Provide the [x, y] coordinate of the cell's center where the given text is located.  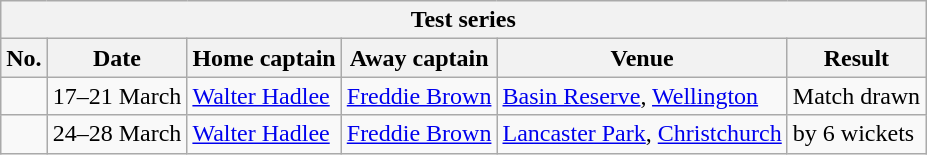
24–28 March [117, 134]
by 6 wickets [856, 134]
Lancaster Park, Christchurch [642, 134]
No. [24, 58]
Match drawn [856, 96]
Away captain [419, 58]
Test series [464, 20]
Home captain [264, 58]
Basin Reserve, Wellington [642, 96]
Venue [642, 58]
Result [856, 58]
17–21 March [117, 96]
Date [117, 58]
